Capture the cell that displays the provided text and extract its (X, Y) central coordinate. 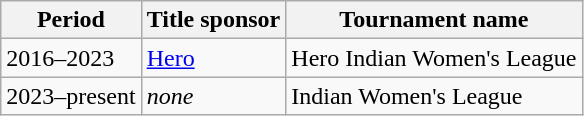
Title sponsor (214, 20)
Period (71, 20)
Tournament name (434, 20)
Indian Women's League (434, 96)
2016–2023 (71, 58)
2023–present (71, 96)
Hero Indian Women's League (434, 58)
Hero (214, 58)
none (214, 96)
